Detect which cell encompasses the target text, then output its (X, Y) center coordinate. 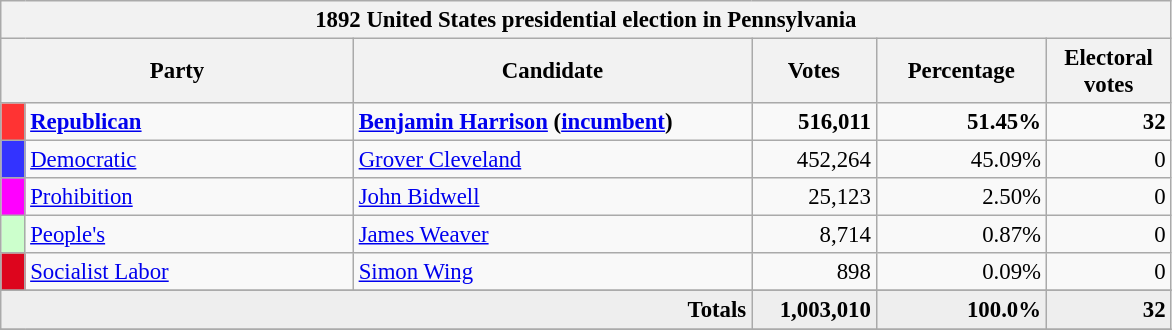
100.0% (961, 310)
Candidate (552, 72)
452,264 (814, 160)
898 (814, 273)
Grover Cleveland (552, 160)
Republican (189, 122)
516,011 (814, 122)
Benjamin Harrison (incumbent) (552, 122)
Socialist Labor (189, 273)
51.45% (961, 122)
Totals (376, 310)
Votes (814, 72)
45.09% (961, 160)
Party (178, 72)
People's (189, 235)
1,003,010 (814, 310)
2.50% (961, 197)
Percentage (961, 72)
8,714 (814, 235)
John Bidwell (552, 197)
Electoral votes (1108, 72)
0.09% (961, 273)
0.87% (961, 235)
Simon Wing (552, 273)
1892 United States presidential election in Pennsylvania (586, 20)
25,123 (814, 197)
Prohibition (189, 197)
Democratic (189, 160)
James Weaver (552, 235)
